Return the [x, y] coordinate for the center point of the cell that contains the specified text.  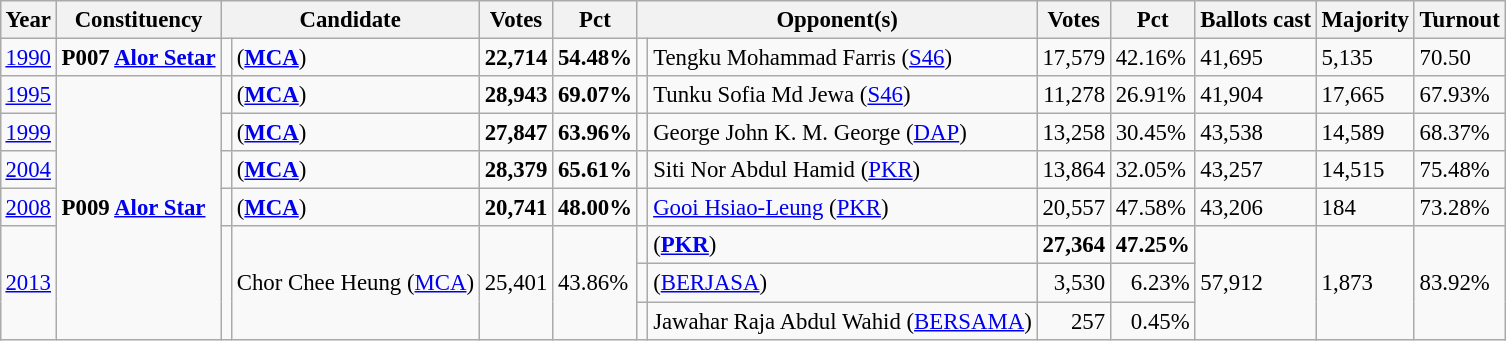
Candidate [350, 20]
2013 [28, 282]
257 [1074, 321]
Ballots cast [1256, 20]
32.05% [1152, 170]
48.00% [596, 208]
Chor Chee Heung (MCA) [355, 282]
Tengku Mohammad Farris (S46) [842, 57]
20,557 [1074, 208]
43.86% [596, 282]
5,135 [1365, 57]
14,515 [1365, 170]
57,912 [1256, 282]
26.91% [1152, 95]
(PKR) [842, 245]
54.48% [596, 57]
Majority [1365, 20]
17,665 [1365, 95]
25,401 [516, 282]
73.28% [1460, 208]
20,741 [516, 208]
1,873 [1365, 282]
1995 [28, 95]
Turnout [1460, 20]
30.45% [1152, 133]
67.93% [1460, 95]
Gooi Hsiao-Leung (PKR) [842, 208]
14,589 [1365, 133]
1999 [28, 133]
27,847 [516, 133]
6.23% [1152, 283]
42.16% [1152, 57]
75.48% [1460, 170]
184 [1365, 208]
Jawahar Raja Abdul Wahid (BERSAMA) [842, 321]
43,538 [1256, 133]
63.96% [596, 133]
13,258 [1074, 133]
P007 Alor Setar [138, 57]
43,257 [1256, 170]
13,864 [1074, 170]
3,530 [1074, 283]
68.37% [1460, 133]
11,278 [1074, 95]
17,579 [1074, 57]
28,943 [516, 95]
Tunku Sofia Md Jewa (S46) [842, 95]
47.25% [1152, 245]
1990 [28, 57]
Year [28, 20]
69.07% [596, 95]
43,206 [1256, 208]
Siti Nor Abdul Hamid (PKR) [842, 170]
2004 [28, 170]
22,714 [516, 57]
83.92% [1460, 282]
27,364 [1074, 245]
41,904 [1256, 95]
George John K. M. George (DAP) [842, 133]
P009 Alor Star [138, 208]
65.61% [596, 170]
47.58% [1152, 208]
28,379 [516, 170]
70.50 [1460, 57]
(BERJASA) [842, 283]
2008 [28, 208]
0.45% [1152, 321]
41,695 [1256, 57]
Constituency [138, 20]
Opponent(s) [837, 20]
